Locate the cell with the specified text and output its (X, Y) center coordinate. 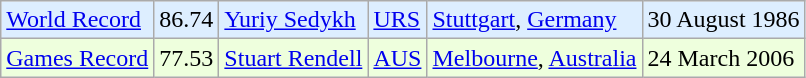
Yuriy Sedykh (294, 20)
77.53 (186, 58)
Melbourne, Australia (534, 58)
Games Record (78, 58)
AUS (398, 58)
30 August 1986 (724, 20)
Stuttgart, Germany (534, 20)
24 March 2006 (724, 58)
World Record (78, 20)
86.74 (186, 20)
URS (398, 20)
Stuart Rendell (294, 58)
